Extract the [x, y] coordinate from the center of the cell holding the provided text.  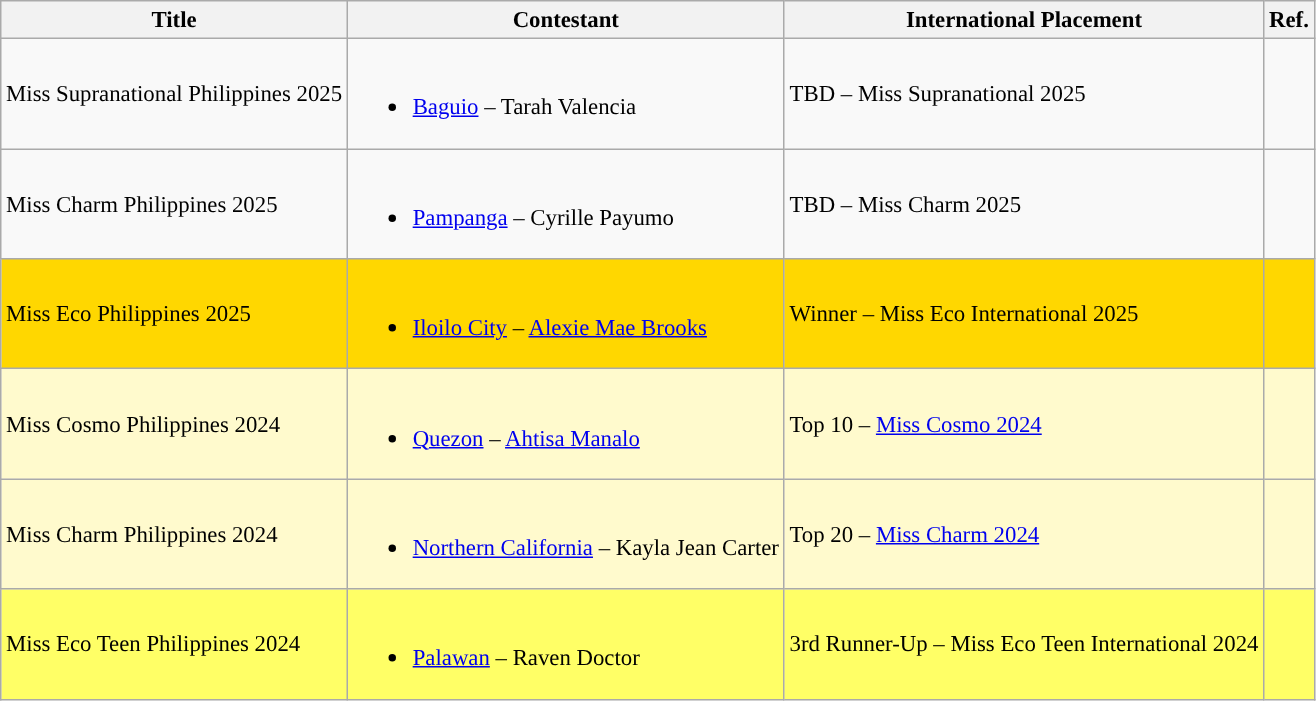
Iloilo City – Alexie Mae Brooks [566, 314]
Title [174, 20]
Baguio – Tarah Valencia [566, 94]
Contestant [566, 20]
TBD – Miss Supranational 2025 [1024, 94]
TBD – Miss Charm 2025 [1024, 204]
Miss Supranational Philippines 2025 [174, 94]
Miss Eco Philippines 2025 [174, 314]
Miss Charm Philippines 2024 [174, 534]
Miss Charm Philippines 2025 [174, 204]
International Placement [1024, 20]
Northern California – Kayla Jean Carter [566, 534]
Quezon – Ahtisa Manalo [566, 424]
Pampanga – Cyrille Payumo [566, 204]
Miss Eco Teen Philippines 2024 [174, 644]
Top 10 – Miss Cosmo 2024 [1024, 424]
3rd Runner-Up – Miss Eco Teen International 2024 [1024, 644]
Top 20 – Miss Charm 2024 [1024, 534]
Winner – Miss Eco International 2025 [1024, 314]
Miss Cosmo Philippines 2024 [174, 424]
Ref. [1289, 20]
Palawan – Raven Doctor [566, 644]
